Search for the cell housing the specified text and yield its [X, Y] center coordinate. 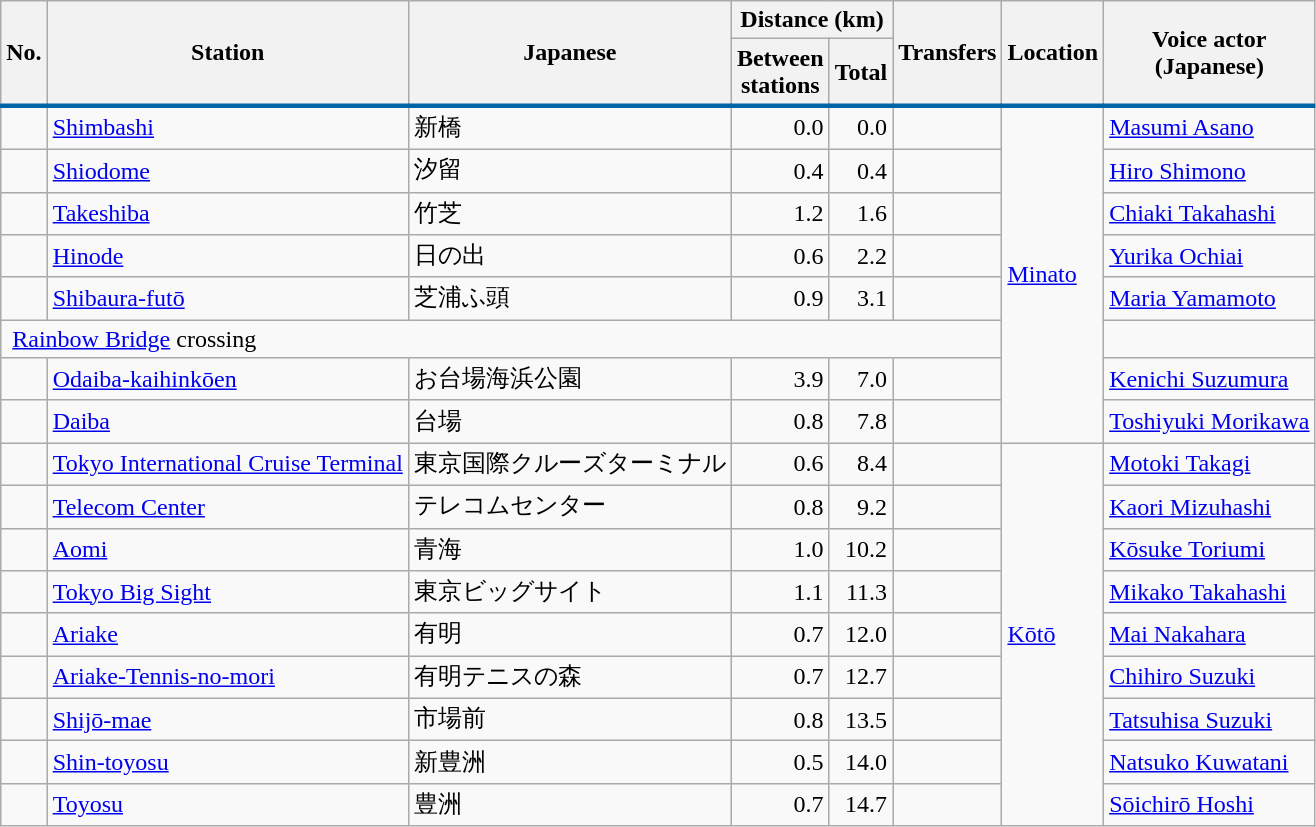
1.2 [780, 214]
1.1 [780, 592]
Daiba [228, 422]
Hinode [228, 256]
Shimbashi [228, 127]
Tatsuhisa Suzuki [1210, 720]
Chihiro Suzuki [1210, 678]
10.2 [861, 550]
Mikako Takahashi [1210, 592]
東京ビッグサイト [570, 592]
Kaori Mizuhashi [1210, 506]
Shiodome [228, 170]
Maria Yamamoto [1210, 298]
Location [1053, 54]
Distance (km) [812, 20]
Sōichirō Hoshi [1210, 804]
テレコムセンター [570, 506]
Betweenstations [780, 72]
Natsuko Kuwatani [1210, 762]
1.6 [861, 214]
Hiro Shimono [1210, 170]
東京国際クルーズターミナル [570, 464]
有明 [570, 634]
13.5 [861, 720]
Shin-toyosu [228, 762]
12.7 [861, 678]
1.0 [780, 550]
Shibaura-futō [228, 298]
Odaiba-kaihinkōen [228, 380]
市場前 [570, 720]
14.7 [861, 804]
Masumi Asano [1210, 127]
Kōsuke Toriumi [1210, 550]
2.2 [861, 256]
Kenichi Suzumura [1210, 380]
竹芝 [570, 214]
Takeshiba [228, 214]
豊洲 [570, 804]
Telecom Center [228, 506]
Shijō-mae [228, 720]
Tokyo International Cruise Terminal [228, 464]
新橋 [570, 127]
Station [228, 54]
9.2 [861, 506]
Chiaki Takahashi [1210, 214]
Ariake [228, 634]
芝浦ふ頭 [570, 298]
Transfers [948, 54]
Total [861, 72]
Minato [1053, 274]
0.9 [780, 298]
Ariake-Tennis-no-mori [228, 678]
有明テニスの森 [570, 678]
Kōtō [1053, 634]
Toyosu [228, 804]
12.0 [861, 634]
Rainbow Bridge crossing [502, 339]
Yurika Ochiai [1210, 256]
Tokyo Big Sight [228, 592]
青海 [570, 550]
Japanese [570, 54]
Voice actor (Japanese) [1210, 54]
3.9 [780, 380]
No. [24, 54]
11.3 [861, 592]
台場 [570, 422]
8.4 [861, 464]
14.0 [861, 762]
新豊洲 [570, 762]
汐留 [570, 170]
Toshiyuki Morikawa [1210, 422]
Motoki Takagi [1210, 464]
Aomi [228, 550]
3.1 [861, 298]
日の出 [570, 256]
0.5 [780, 762]
お台場海浜公園 [570, 380]
Mai Nakahara [1210, 634]
7.8 [861, 422]
7.0 [861, 380]
